Detect which cell encompasses the target text, then output its (X, Y) center coordinate. 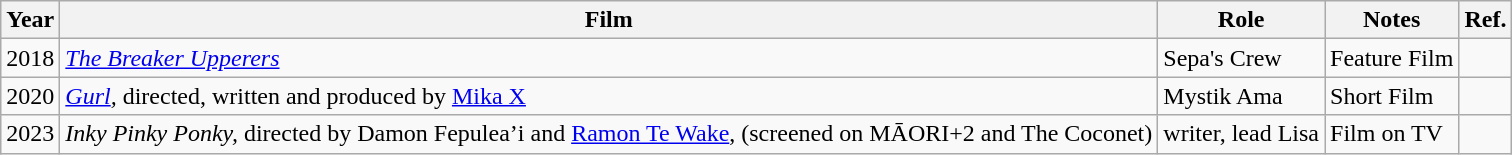
Sepa's Crew (1242, 58)
Year (30, 20)
Film on TV (1391, 134)
2018 (30, 58)
2020 (30, 96)
Feature Film (1391, 58)
writer, lead Lisa (1242, 134)
2023 (30, 134)
Gurl, directed, written and produced by Mika X (609, 96)
Role (1242, 20)
Inky Pinky Ponky, directed by Damon Fepulea’i and Ramon Te Wake, (screened on MĀORI+2 and The Coconet) (609, 134)
Ref. (1486, 20)
Notes (1391, 20)
Short Film (1391, 96)
The Breaker Upperers (609, 58)
Film (609, 20)
Mystik Ama (1242, 96)
